Provide the [X, Y] coordinate of the cell's center where the given text is located.  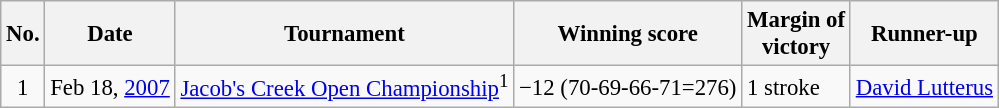
−12 (70-69-66-71=276) [628, 87]
David Lutterus [924, 87]
Margin ofvictory [796, 34]
No. [23, 34]
1 [23, 87]
Jacob's Creek Open Championship1 [344, 87]
Tournament [344, 34]
Date [110, 34]
Winning score [628, 34]
Feb 18, 2007 [110, 87]
1 stroke [796, 87]
Runner-up [924, 34]
